Find where the given text appears and provide that cell's center as [x, y] coordinate. 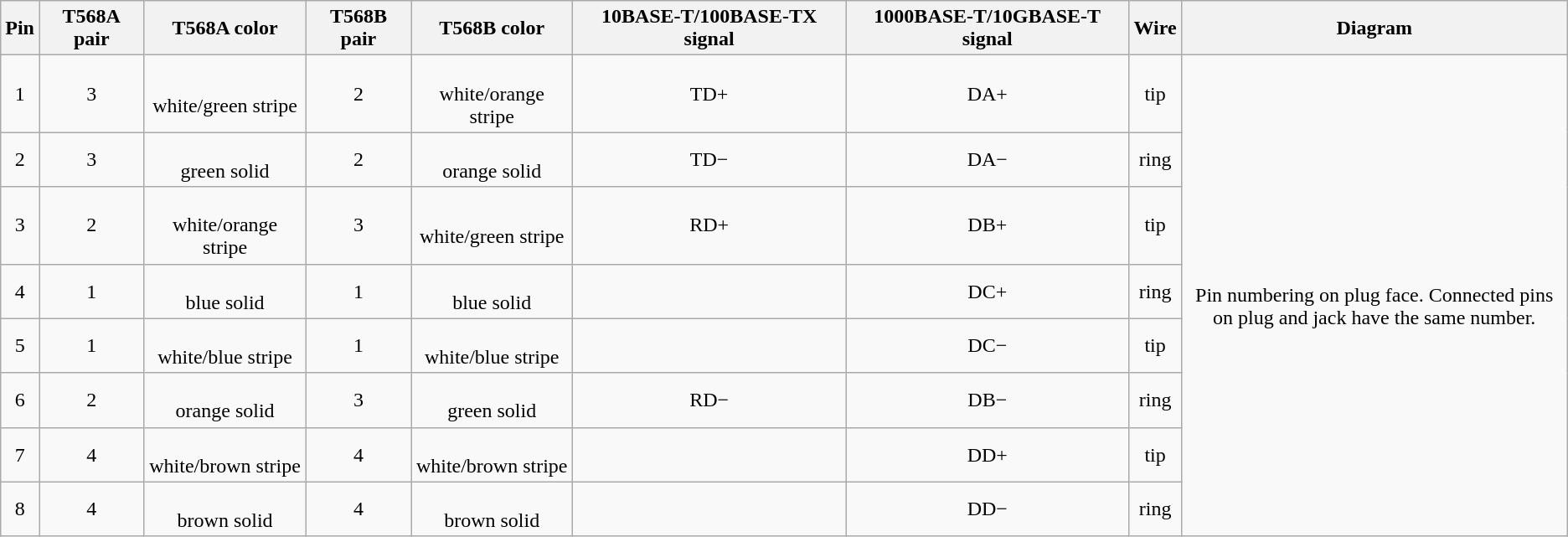
Diagram [1374, 28]
DA− [988, 159]
DC+ [988, 292]
10BASE-T/100BASE-TX signal [709, 28]
DD+ [988, 454]
8 [20, 509]
T568A pair [91, 28]
Wire [1155, 28]
7 [20, 454]
T568B color [493, 28]
DA+ [988, 94]
DC− [988, 345]
1000BASE-T/10GBASE-T signal [988, 28]
RD− [709, 400]
Pin numbering on plug face. Connected pins on plug and jack have the same number. [1374, 296]
5 [20, 345]
RD+ [709, 225]
TD− [709, 159]
DB− [988, 400]
T568B pair [358, 28]
DB+ [988, 225]
6 [20, 400]
TD+ [709, 94]
DD− [988, 509]
T568A color [224, 28]
Pin [20, 28]
